Find where the given text appears and provide that cell's center as [x, y] coordinate. 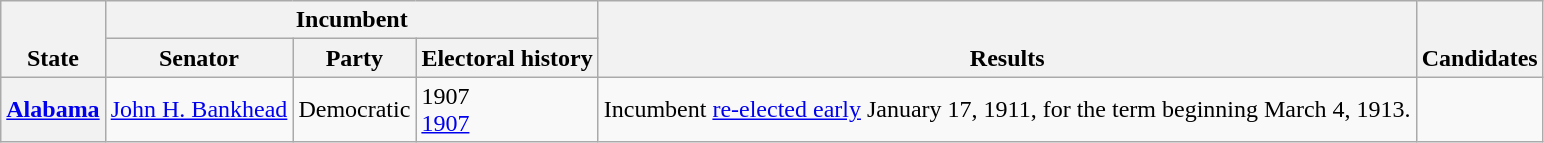
Incumbent re-elected early January 17, 1911, for the term beginning March 4, 1913. [1007, 110]
John H. Bankhead [199, 110]
Incumbent [352, 20]
State [53, 39]
Results [1007, 39]
Senator [199, 58]
Alabama [53, 110]
1907 1907 [507, 110]
Party [354, 58]
Democratic [354, 110]
Candidates [1480, 39]
Electoral history [507, 58]
